Search for the cell housing the specified text and yield its [x, y] center coordinate. 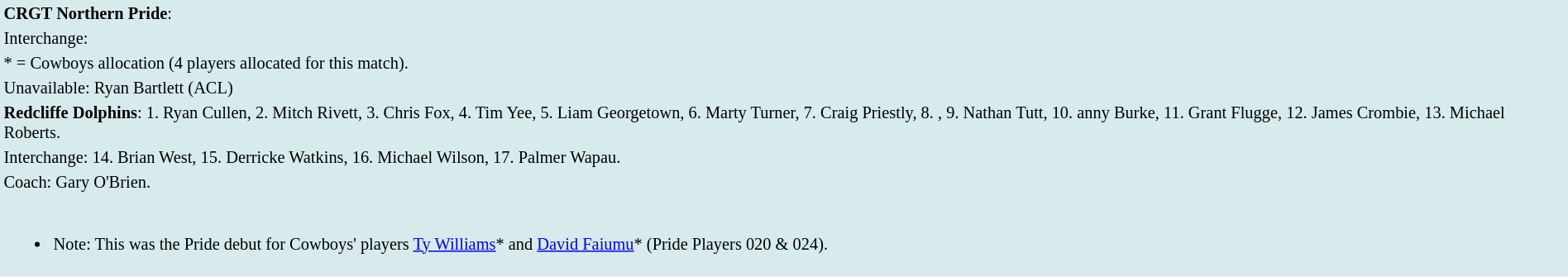
Interchange: 14. Brian West, 15. Derricke Watkins, 16. Michael Wilson, 17. Palmer Wapau. [784, 157]
* = Cowboys allocation (4 players allocated for this match). [784, 63]
CRGT Northern Pride: [784, 13]
Interchange: [784, 38]
Unavailable: Ryan Bartlett (ACL) [784, 88]
Note: This was the Pride debut for Cowboys' players Ty Williams* and David Faiumu* (Pride Players 020 & 024). [784, 234]
Coach: Gary O'Brien. [784, 182]
